Pinpoint the cell where the given text exists, returning its (X, Y) midpoint coordinate. 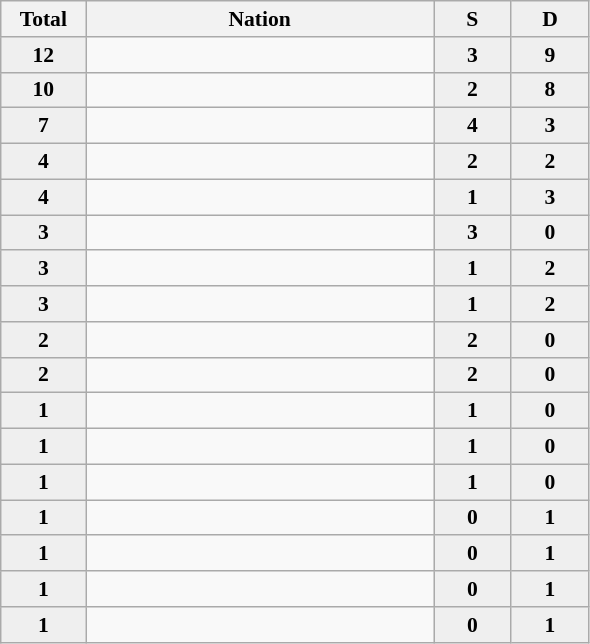
Nation (260, 19)
Total (44, 19)
10 (44, 90)
S (473, 19)
D (550, 19)
9 (550, 55)
7 (44, 126)
8 (550, 90)
12 (44, 55)
